Extract the (X, Y) coordinate from the center of the cell holding the provided text.  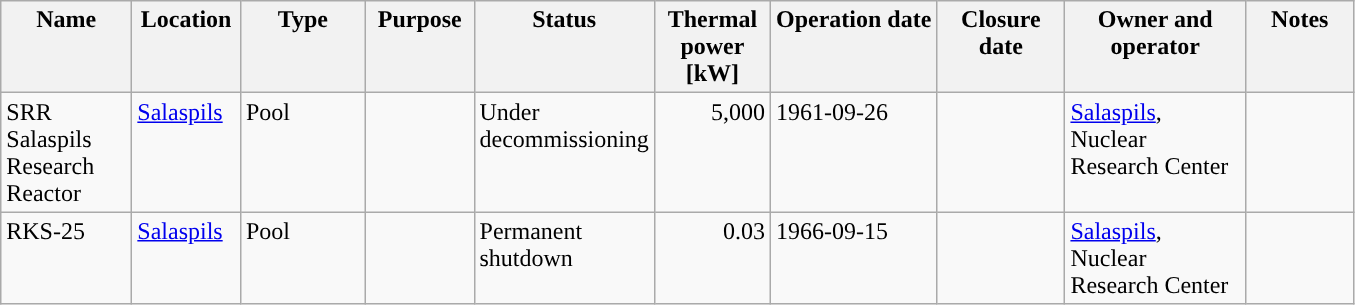
Type (302, 47)
Location (186, 47)
Purpose (420, 47)
Operation date (853, 47)
1966-09-15 (853, 258)
RKS-25 (66, 258)
Under decommissioning (564, 152)
Notes (1300, 47)
Name (66, 47)
0.03 (712, 258)
Thermal power [kW] (712, 47)
5,000 (712, 152)
Permanent shutdown (564, 258)
Owner and operator (1156, 47)
Closure date (1001, 47)
SRR Salaspils Research Reactor (66, 152)
Status (564, 47)
1961-09-26 (853, 152)
